Determine the [X, Y] coordinate at the center of the cell enclosing the given text.  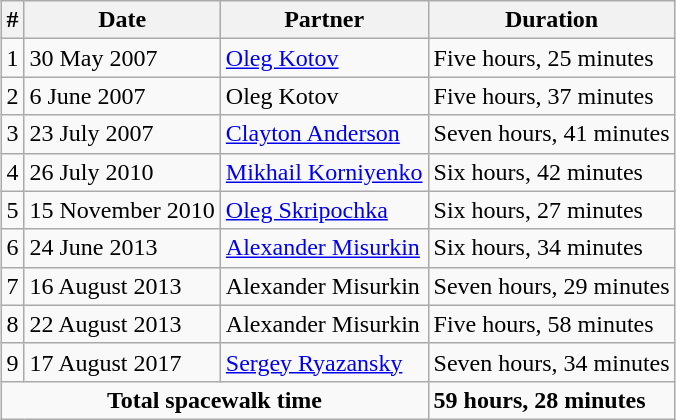
Mikhail Korniyenko [324, 172]
Partner [324, 20]
59 hours, 28 minutes [552, 400]
30 May 2007 [122, 58]
4 [12, 172]
Six hours, 42 minutes [552, 172]
Seven hours, 34 minutes [552, 362]
22 August 2013 [122, 324]
16 August 2013 [122, 286]
26 July 2010 [122, 172]
Duration [552, 20]
Seven hours, 29 minutes [552, 286]
Five hours, 58 minutes [552, 324]
6 [12, 248]
Date [122, 20]
# [12, 20]
15 November 2010 [122, 210]
8 [12, 324]
1 [12, 58]
23 July 2007 [122, 134]
17 August 2017 [122, 362]
Sergey Ryazansky [324, 362]
Six hours, 27 minutes [552, 210]
3 [12, 134]
Oleg Skripochka [324, 210]
24 June 2013 [122, 248]
Six hours, 34 minutes [552, 248]
Seven hours, 41 minutes [552, 134]
5 [12, 210]
Total spacewalk time [214, 400]
9 [12, 362]
6 June 2007 [122, 96]
Five hours, 37 minutes [552, 96]
7 [12, 286]
Five hours, 25 minutes [552, 58]
2 [12, 96]
Clayton Anderson [324, 134]
